Output the [X, Y] coordinate of the center of the cell containing the given text.  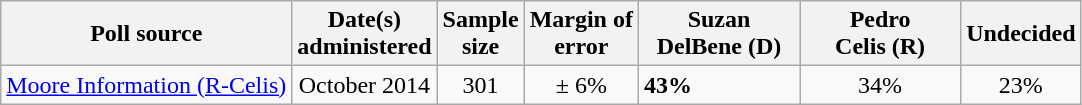
Margin oferror [581, 34]
34% [880, 85]
301 [480, 85]
October 2014 [364, 85]
Moore Information (R-Celis) [146, 85]
43% [718, 85]
Undecided [1021, 34]
23% [1021, 85]
± 6% [581, 85]
Date(s)administered [364, 34]
Poll source [146, 34]
SuzanDelBene (D) [718, 34]
PedroCelis (R) [880, 34]
Samplesize [480, 34]
